From the cell containing the given text, extract its center point as [x, y] coordinate. 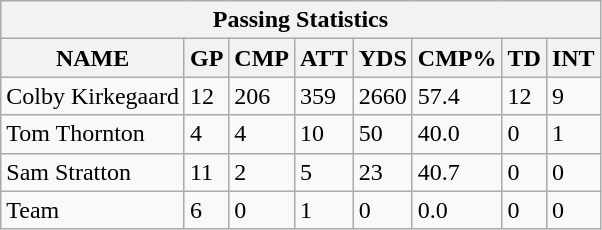
Sam Stratton [93, 172]
ATT [324, 58]
CMP [262, 58]
40.0 [457, 134]
40.7 [457, 172]
2 [262, 172]
YDS [382, 58]
0.0 [457, 210]
Colby Kirkegaard [93, 96]
2660 [382, 96]
57.4 [457, 96]
GP [206, 58]
23 [382, 172]
9 [573, 96]
TD [524, 58]
11 [206, 172]
CMP% [457, 58]
Tom Thornton [93, 134]
206 [262, 96]
359 [324, 96]
50 [382, 134]
INT [573, 58]
6 [206, 210]
Passing Statistics [300, 20]
NAME [93, 58]
5 [324, 172]
10 [324, 134]
Team [93, 210]
